From the cell containing the given text, extract its center point as (x, y) coordinate. 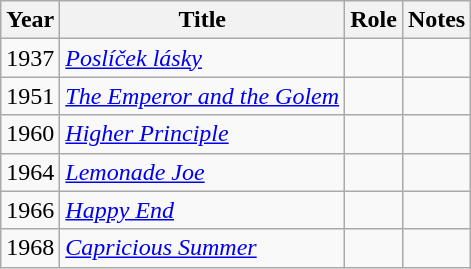
1937 (30, 58)
1960 (30, 134)
Higher Principle (202, 134)
1951 (30, 96)
Notes (436, 20)
Year (30, 20)
Role (374, 20)
1964 (30, 172)
Capricious Summer (202, 248)
The Emperor and the Golem (202, 96)
Happy End (202, 210)
Title (202, 20)
1968 (30, 248)
1966 (30, 210)
Lemonade Joe (202, 172)
Poslíček lásky (202, 58)
